Return (x, y) of the center of cell containing provided text 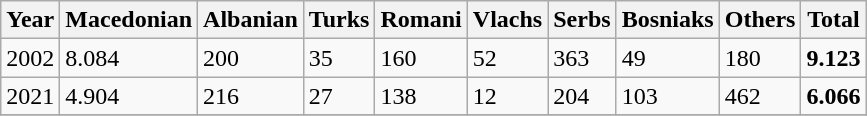
Bosniaks (668, 20)
Turks (339, 20)
Vlachs (507, 20)
52 (507, 58)
Serbs (582, 20)
35 (339, 58)
27 (339, 96)
180 (760, 58)
138 (421, 96)
160 (421, 58)
Macedonian (129, 20)
Year (30, 20)
2021 (30, 96)
49 (668, 58)
9.123 (834, 58)
Total (834, 20)
462 (760, 96)
2002 (30, 58)
4.904 (129, 96)
8.084 (129, 58)
103 (668, 96)
Romani (421, 20)
204 (582, 96)
Albanian (251, 20)
216 (251, 96)
363 (582, 58)
6.066 (834, 96)
Others (760, 20)
12 (507, 96)
200 (251, 58)
